Scan for the cell matching the given text and deliver its [X, Y] coordinate at center. 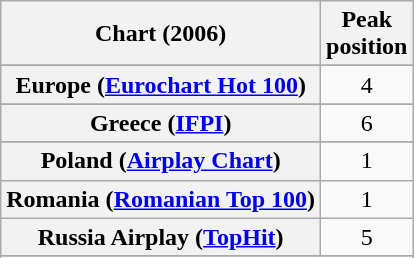
Poland (Airplay Chart) [161, 161]
Europe (Eurochart Hot 100) [161, 85]
6 [367, 123]
Peakposition [367, 34]
5 [367, 237]
Russia Airplay (TopHit) [161, 237]
4 [367, 85]
Chart (2006) [161, 34]
Romania (Romanian Top 100) [161, 199]
Greece (IFPI) [161, 123]
